Locate the cell with the specified text and output its [X, Y] center coordinate. 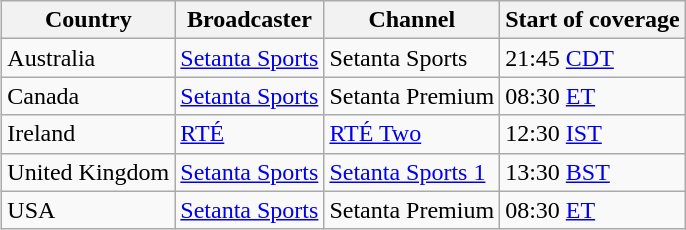
RTÉ Two [412, 134]
USA [88, 210]
Canada [88, 96]
Setanta Sports 1 [412, 172]
Start of coverage [593, 20]
Channel [412, 20]
Ireland [88, 134]
13:30 BST [593, 172]
United Kingdom [88, 172]
Australia [88, 58]
21:45 CDT [593, 58]
Broadcaster [250, 20]
RTÉ [250, 134]
12:30 IST [593, 134]
Country [88, 20]
